From the cell containing the given text, extract its center point as (x, y) coordinate. 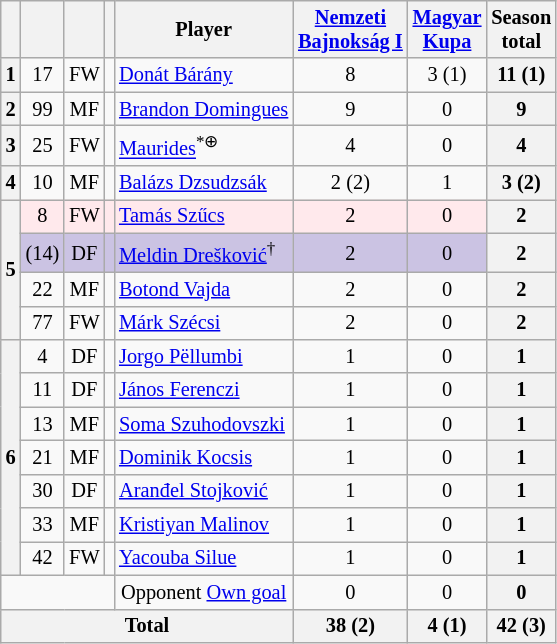
(14) (43, 252)
99 (43, 109)
Total (147, 626)
Jorgo Pëllumbi (204, 356)
Balázs Dzsudzsák (204, 183)
Márk Szécsi (204, 323)
21 (43, 457)
33 (43, 525)
42 (3) (521, 626)
5 (11, 269)
11 (43, 390)
Yacouba Silue (204, 558)
Donát Bárány (204, 75)
Seasontotal (521, 29)
3 (11, 145)
Soma Szuhodovszki (204, 424)
22 (43, 289)
Opponent Own goal (204, 592)
4 (1) (448, 626)
Maurides*⊕ (204, 145)
6 (11, 457)
Brandon Domingues (204, 109)
3 (2) (521, 183)
Player (204, 29)
János Ferenczi (204, 390)
42 (43, 558)
3 (1) (448, 75)
77 (43, 323)
Kristiyan Malinov (204, 525)
Dominik Kocsis (204, 457)
MagyarKupa (448, 29)
11 (1) (521, 75)
Botond Vajda (204, 289)
Aranđel Stojković (204, 491)
Meldin Drešković† (204, 252)
2 (2) (350, 183)
13 (43, 424)
Tamás Szűcs (204, 216)
17 (43, 75)
30 (43, 491)
25 (43, 145)
NemzetiBajnokság I (350, 29)
38 (2) (350, 626)
10 (43, 183)
